Detect which cell encompasses the target text, then output its [X, Y] center coordinate. 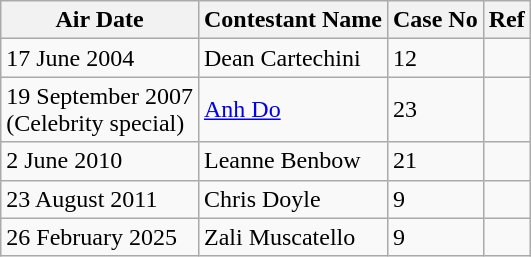
Air Date [100, 20]
23 [435, 110]
17 June 2004 [100, 58]
Zali Muscatello [292, 237]
Anh Do [292, 110]
Chris Doyle [292, 199]
2 June 2010 [100, 161]
Case No [435, 20]
Leanne Benbow [292, 161]
Contestant Name [292, 20]
12 [435, 58]
Ref [506, 20]
26 February 2025 [100, 237]
21 [435, 161]
19 September 2007(Celebrity special) [100, 110]
23 August 2011 [100, 199]
Dean Cartechini [292, 58]
